Find where the given text appears and provide that cell's center as [x, y] coordinate. 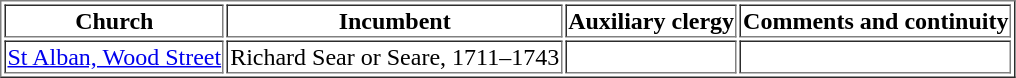
Incumbent [394, 20]
Comments and continuity [876, 20]
Church [114, 20]
St Alban, Wood Street [114, 56]
Richard Sear or Seare, 1711–1743 [394, 56]
Auxiliary clergy [651, 20]
